Locate the cell with the specified text and output its [x, y] center coordinate. 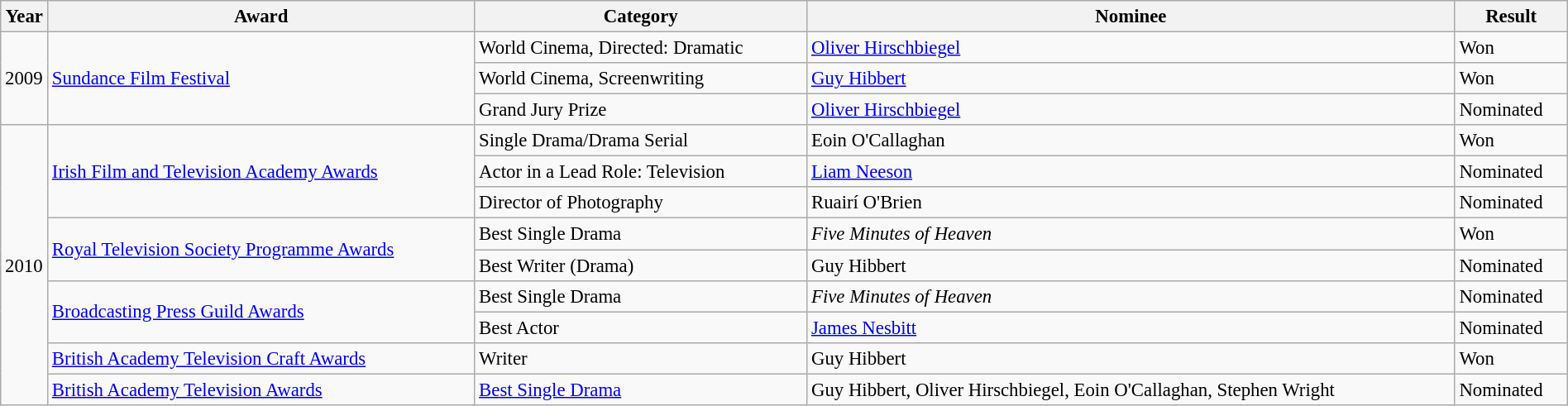
British Academy Television Craft Awards [261, 358]
Liam Neeson [1131, 172]
Best Actor [641, 327]
Grand Jury Prize [641, 110]
Royal Television Society Programme Awards [261, 250]
Sundance Film Festival [261, 79]
2009 [25, 79]
Result [1511, 17]
Best Writer (Drama) [641, 265]
2010 [25, 265]
Year [25, 17]
Director of Photography [641, 203]
Broadcasting Press Guild Awards [261, 311]
Actor in a Lead Role: Television [641, 172]
Category [641, 17]
Ruairí O'Brien [1131, 203]
World Cinema, Directed: Dramatic [641, 48]
Guy Hibbert, Oliver Hirschbiegel, Eoin O'Callaghan, Stephen Wright [1131, 389]
Single Drama/Drama Serial [641, 141]
Writer [641, 358]
Eoin O'Callaghan [1131, 141]
World Cinema, Screenwriting [641, 79]
British Academy Television Awards [261, 389]
Award [261, 17]
Nominee [1131, 17]
Irish Film and Television Academy Awards [261, 172]
James Nesbitt [1131, 327]
